Determine the [X, Y] coordinate at the center of the cell enclosing the given text.  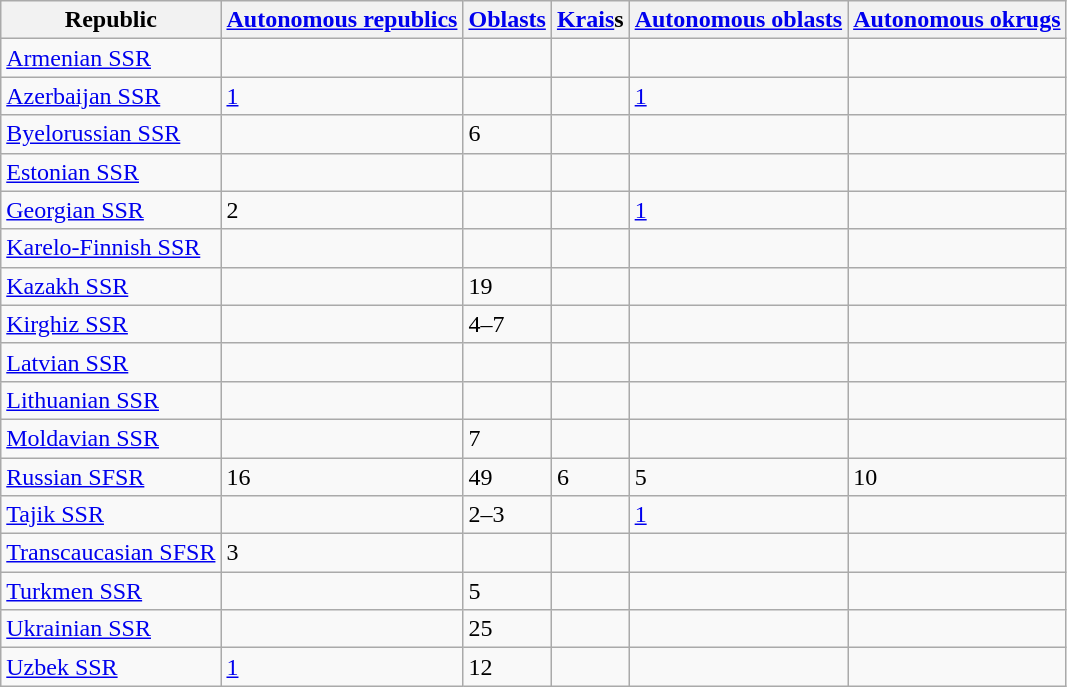
2–3 [507, 515]
Estonian SSR [111, 172]
Azerbaijan SSR [111, 96]
2 [342, 210]
Kazakh SSR [111, 286]
Tajik SSR [111, 515]
Autonomous oblasts [738, 20]
Russian SFSR [111, 477]
49 [507, 477]
Transcaucasian SFSR [111, 553]
10 [957, 477]
Uzbek SSR [111, 667]
Armenian SSR [111, 58]
Republic [111, 20]
4–7 [507, 324]
7 [507, 438]
16 [342, 477]
25 [507, 629]
Kirghiz SSR [111, 324]
Ukrainian SSR [111, 629]
Kraiss [590, 20]
Turkmen SSR [111, 591]
Oblasts [507, 20]
Autonomous okrugs [957, 20]
3 [342, 553]
Georgian SSR [111, 210]
Byelorussian SSR [111, 134]
12 [507, 667]
Karelo-Finnish SSR [111, 248]
Moldavian SSR [111, 438]
Autonomous republics [342, 20]
19 [507, 286]
Latvian SSR [111, 362]
Lithuanian SSR [111, 400]
